Extract the (x, y) coordinate from the center of the cell holding the provided text.  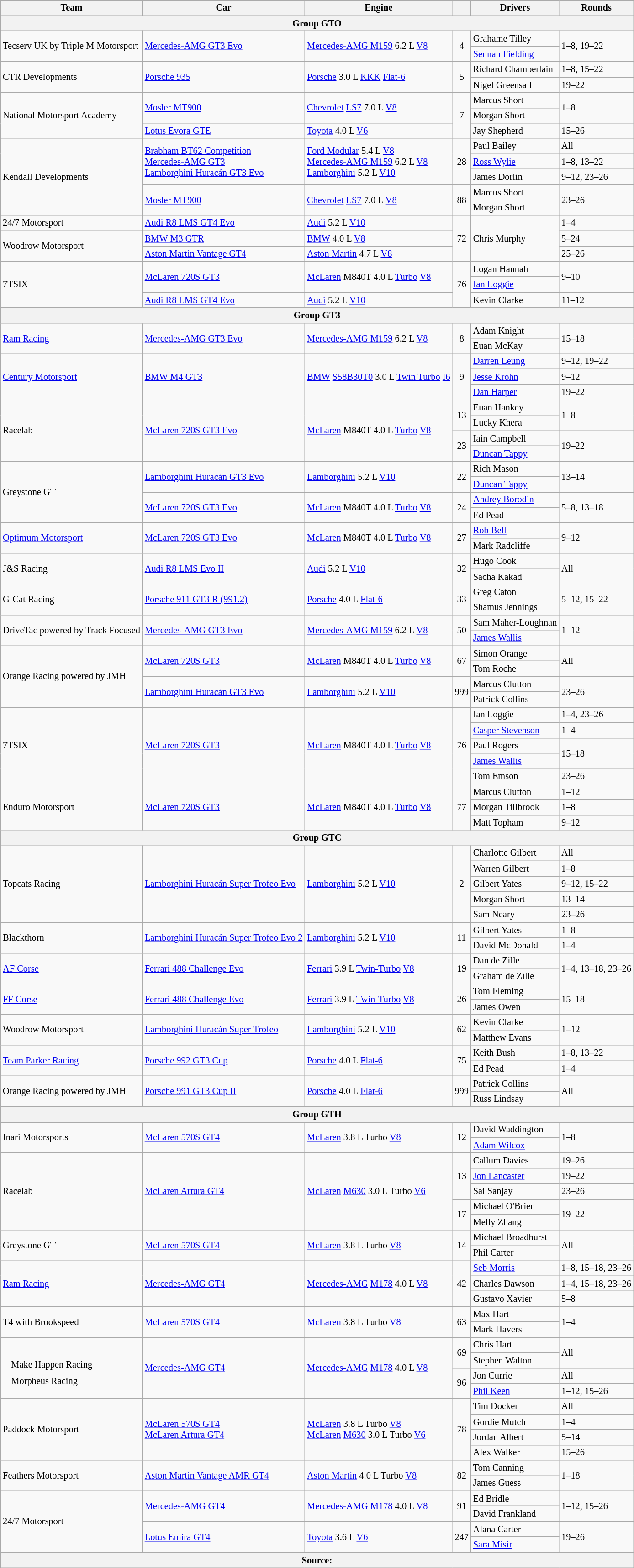
1–18 (597, 1476)
Century Motorsport (71, 377)
Porsche 911 GT3 R (991.2) (224, 600)
Paddock Motorsport (71, 1429)
Paul Bailey (515, 147)
Rounds (597, 8)
Nigel Greensall (515, 85)
50 (462, 630)
Dan Harper (515, 392)
James Dorlin (515, 177)
Porsche 992 GT3 Cup (224, 1060)
25–26 (597, 254)
Team Parker Racing (71, 1060)
27 (462, 538)
James Owen (515, 1007)
Greg Caton (515, 592)
Rob Bell (515, 531)
Tom Fleming (515, 992)
5–8 (597, 1299)
Charlotte Gilbert (515, 853)
Seb Morris (515, 1268)
Toyota 4.0 L V6 (378, 131)
96 (462, 1384)
5 (462, 77)
Gordie Mutch (515, 1422)
72 (462, 238)
22 (462, 477)
Porsche 991 GT3 Cup II (224, 1091)
Group GT3 (317, 316)
Euan Hankey (515, 408)
Charles Dawson (515, 1284)
Adam Wilcox (515, 1145)
Inari Motorsports (71, 1138)
Jon Lancaster (515, 1176)
Graham de Zille (515, 976)
69 (462, 1352)
82 (462, 1476)
24 (462, 508)
26 (462, 999)
Jesse Krohn (515, 377)
G-Cat Racing (71, 600)
CTR Developments (71, 77)
Toyota 3.6 L V6 (378, 1537)
Lucky Khera (515, 423)
Lotus Emira GT4 (224, 1537)
Lamborghini Huracán Super Trofeo Evo (224, 884)
Optimum Motorsport (71, 538)
Aston Martin Vantage AMR GT4 (224, 1476)
28 (462, 162)
1–4, 13–18, 23–26 (597, 968)
62 (462, 1030)
67 (462, 661)
Audi R8 LMS Evo II (224, 569)
Make Happen Racing (52, 1365)
9–12, 23–26 (597, 177)
2 (462, 884)
McLaren M630 3.0 L Turbo V6 (378, 1191)
11–12 (597, 300)
National Motorsport Academy (71, 116)
Sara Misir (515, 1545)
Matt Topham (515, 822)
Kendall Developments (71, 177)
Max Hart (515, 1314)
19 (462, 968)
4 (462, 47)
Lamborghini Huracán Super Trofeo Evo 2 (224, 938)
James Guess (515, 1484)
Euan McKay (515, 346)
88 (462, 200)
Drivers (515, 8)
9–12, 19–22 (597, 362)
75 (462, 1060)
1–8, 19–22 (597, 47)
FF Corse (71, 999)
Lamborghini Huracán Super Trofeo (224, 1030)
Sacha Kakad (515, 577)
11 (462, 938)
Engine (378, 8)
Group GTC (317, 838)
Jordan Albert (515, 1437)
1–4, 15–18, 23–26 (597, 1284)
9–10 (597, 277)
Team (71, 8)
Sam Neary (515, 915)
Porsche 3.0 L KKK Flat-6 (378, 77)
Group GTH (317, 1115)
Hugo Cook (515, 561)
McLaren 570S GT4 McLaren Artura GT4 (224, 1429)
14 (462, 1245)
8 (462, 338)
Phil Carter (515, 1253)
McLaren 3.8 L Turbo V8 McLaren M630 3.0 L Turbo V6 (378, 1429)
Blackthorn (71, 938)
BMW M4 GT3 (224, 377)
Rich Mason (515, 469)
Russ Lindsay (515, 1099)
Aston Martin Vantage GT4 (224, 254)
5–24 (597, 238)
Aston Martin 4.0 L Turbo V8 (378, 1476)
Tom Canning (515, 1468)
12 (462, 1138)
Logan Hannah (515, 269)
AF Corse (71, 968)
Richard Chamberlain (515, 69)
Grahame Tilley (515, 39)
McLaren Artura GT4 (224, 1191)
Group GTO (317, 23)
Car (224, 8)
Adam Knight (515, 331)
Chris Hart (515, 1345)
Aston Martin 4.7 L V8 (378, 254)
Enduro Motorsport (71, 807)
77 (462, 807)
Alana Carter (515, 1530)
Make Happen Racing Morpheus Racing (71, 1368)
David McDonald (515, 946)
DriveTac powered by Track Focused (71, 630)
1–8, 15–22 (597, 69)
Feathers Motorsport (71, 1476)
Gustavo Xavier (515, 1299)
78 (462, 1429)
Mark Radcliffe (515, 546)
BMW M3 GTR (224, 238)
David Waddington (515, 1130)
Jay Shepherd (515, 131)
David Frankland (515, 1514)
32 (462, 569)
23 (462, 446)
Tom Emson (515, 776)
42 (462, 1283)
Iain Campbell (515, 438)
Stephen Walton (515, 1360)
Darren Leung (515, 362)
Topcats Racing (71, 884)
Phil Keen (515, 1391)
Matthew Evans (515, 1038)
Morgan Tillbrook (515, 807)
Chris Murphy (515, 238)
9 (462, 377)
Michael O'Brien (515, 1207)
Brabham BT62 Competition Mercedes-AMG GT3 Lamborghini Huracán GT3 Evo (224, 162)
Simon Orange (515, 653)
Ford Modular 5.4 L V8 Mercedes-AMG M159 6.2 L V8 Lamborghini 5.2 L V10 (378, 162)
17 (462, 1215)
Dan de Zille (515, 961)
Jon Currie (515, 1376)
Mark Havers (515, 1330)
Ed Bridle (515, 1499)
1–8, 15–18, 23–26 (597, 1268)
Andrey Borodin (515, 500)
Melly Zhang (515, 1222)
Warren Gilbert (515, 868)
Tom Roche (515, 669)
Keith Bush (515, 1053)
Sai Sanjay (515, 1191)
63 (462, 1321)
7 (462, 116)
5–8, 13–18 (597, 508)
Morpheus Racing (52, 1381)
J&S Racing (71, 569)
Paul Rogers (515, 746)
Porsche 935 (224, 77)
Michael Broadhurst (515, 1237)
BMW 4.0 L V8 (378, 238)
9–12, 15–22 (597, 884)
91 (462, 1506)
Shamus Jennings (515, 607)
Sennan Fielding (515, 54)
Tim Docker (515, 1406)
1–4, 23–26 (597, 715)
247 (462, 1537)
Callum Davies (515, 1161)
Tecserv UK by Triple M Motorsport (71, 47)
33 (462, 600)
BMW S58B30T0 3.0 L Twin Turbo I6 (378, 377)
Ross Wylie (515, 162)
Source: (317, 1560)
Lotus Evora GTE (224, 131)
T4 with Brookspeed (71, 1321)
Casper Stevenson (515, 730)
Sam Maher-Loughnan (515, 623)
5–12, 15–22 (597, 600)
Alex Walker (515, 1452)
5–14 (597, 1437)
